Identify which cell holds the provided text, then report its [x, y] central coordinate. 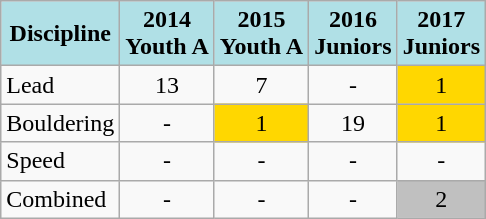
Bouldering [60, 123]
Speed [60, 161]
2 [441, 199]
2016Juniors [353, 34]
7 [261, 85]
19 [353, 123]
Discipline [60, 34]
13 [167, 85]
2017Juniors [441, 34]
2015Youth A [261, 34]
2014Youth A [167, 34]
Lead [60, 85]
Combined [60, 199]
